Return [x, y] of the center of cell containing provided text 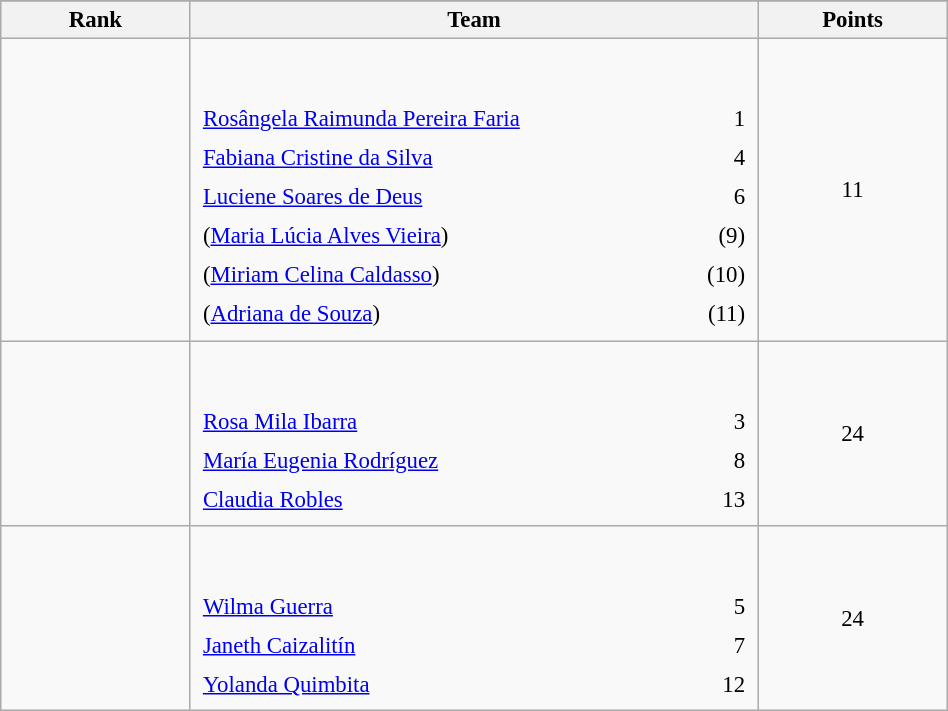
1 [714, 119]
5 [707, 606]
6 [714, 197]
(Miriam Celina Caldasso) [438, 275]
Points [852, 20]
(Adriana de Souza) [438, 314]
Claudia Robles [440, 499]
4 [714, 158]
11 [852, 190]
8 [718, 460]
Rosa Mila Ibarra [440, 421]
(10) [714, 275]
(9) [714, 236]
Wilma Guerra [430, 606]
Rosa Mila Ibarra 3 María Eugenia Rodríguez 8 Claudia Robles 13 [474, 434]
3 [718, 421]
(Maria Lúcia Alves Vieira) [438, 236]
Rosângela Raimunda Pereira Faria [438, 119]
Luciene Soares de Deus [438, 197]
7 [707, 645]
(11) [714, 314]
Fabiana Cristine da Silva [438, 158]
Yolanda Quimbita [430, 684]
12 [707, 684]
Team [474, 20]
13 [718, 499]
Janeth Caizalitín [430, 645]
Rank [96, 20]
Wilma Guerra 5 Janeth Caizalitín 7 Yolanda Quimbita 12 [474, 618]
María Eugenia Rodríguez [440, 460]
